Determine the (x, y) coordinate at the center of the cell enclosing the given text.  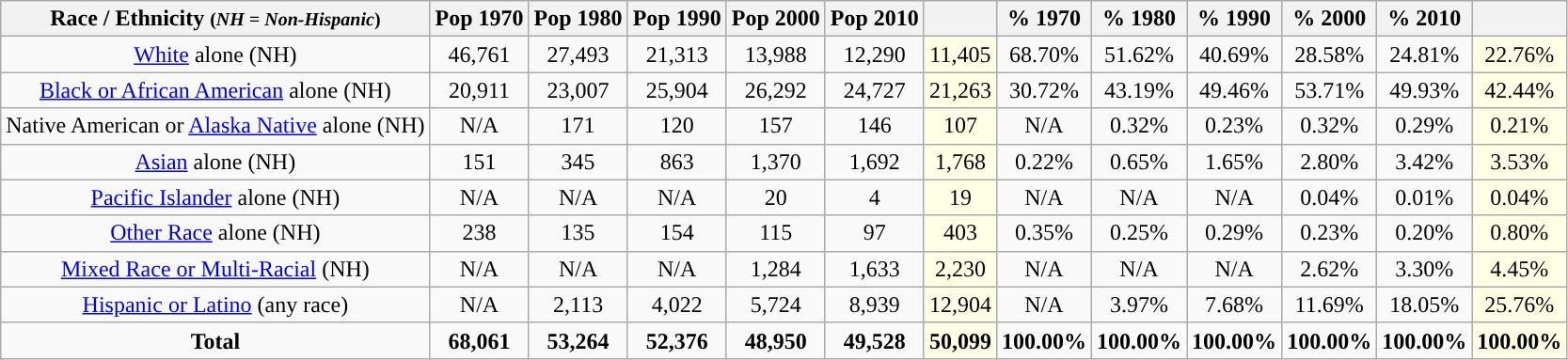
154 (677, 233)
23,007 (578, 90)
12,904 (959, 305)
157 (775, 126)
97 (875, 233)
3.97% (1138, 305)
White alone (NH) (215, 55)
19 (959, 197)
24,727 (875, 90)
120 (677, 126)
238 (480, 233)
Black or African American alone (NH) (215, 90)
% 2000 (1330, 19)
Mixed Race or Multi-Racial (NH) (215, 269)
8,939 (875, 305)
21,313 (677, 55)
50,099 (959, 340)
40.69% (1234, 55)
53,264 (578, 340)
% 2010 (1424, 19)
146 (875, 126)
3.30% (1424, 269)
2,230 (959, 269)
403 (959, 233)
49,528 (875, 340)
2.80% (1330, 162)
68.70% (1044, 55)
25.76% (1520, 305)
27,493 (578, 55)
1,768 (959, 162)
4.45% (1520, 269)
52,376 (677, 340)
68,061 (480, 340)
20 (775, 197)
1,633 (875, 269)
53.71% (1330, 90)
Asian alone (NH) (215, 162)
49.93% (1424, 90)
1.65% (1234, 162)
11.69% (1330, 305)
18.05% (1424, 305)
26,292 (775, 90)
863 (677, 162)
22.76% (1520, 55)
11,405 (959, 55)
0.01% (1424, 197)
0.35% (1044, 233)
25,904 (677, 90)
Pop 1990 (677, 19)
% 1990 (1234, 19)
7.68% (1234, 305)
0.25% (1138, 233)
% 1980 (1138, 19)
1,284 (775, 269)
135 (578, 233)
1,692 (875, 162)
115 (775, 233)
4,022 (677, 305)
Pacific Islander alone (NH) (215, 197)
Other Race alone (NH) (215, 233)
4 (875, 197)
Pop 2010 (875, 19)
13,988 (775, 55)
5,724 (775, 305)
2.62% (1330, 269)
Hispanic or Latino (any race) (215, 305)
28.58% (1330, 55)
46,761 (480, 55)
0.20% (1424, 233)
42.44% (1520, 90)
Race / Ethnicity (NH = Non-Hispanic) (215, 19)
345 (578, 162)
20,911 (480, 90)
43.19% (1138, 90)
Pop 2000 (775, 19)
171 (578, 126)
107 (959, 126)
3.53% (1520, 162)
Pop 1980 (578, 19)
Pop 1970 (480, 19)
3.42% (1424, 162)
49.46% (1234, 90)
51.62% (1138, 55)
2,113 (578, 305)
0.65% (1138, 162)
% 1970 (1044, 19)
Native American or Alaska Native alone (NH) (215, 126)
0.80% (1520, 233)
48,950 (775, 340)
0.21% (1520, 126)
1,370 (775, 162)
0.22% (1044, 162)
Total (215, 340)
24.81% (1424, 55)
151 (480, 162)
12,290 (875, 55)
30.72% (1044, 90)
21,263 (959, 90)
